Return [X, Y] of the center of cell containing provided text 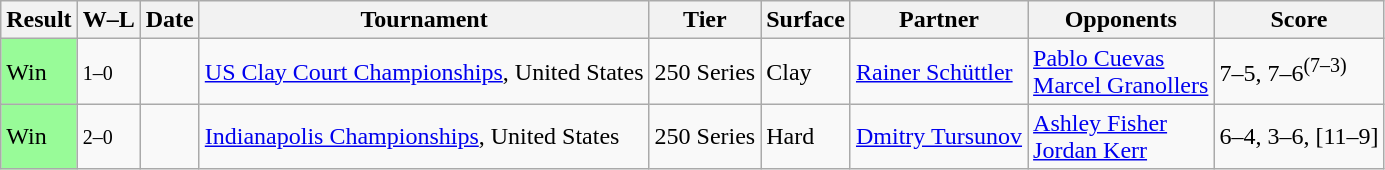
Dmitry Tursunov [938, 136]
US Clay Court Championships, United States [424, 72]
Hard [806, 136]
Date [170, 20]
Score [1299, 20]
Tier [705, 20]
1–0 [108, 72]
Opponents [1121, 20]
Result [39, 20]
7–5, 7–6(7–3) [1299, 72]
Indianapolis Championships, United States [424, 136]
Rainer Schüttler [938, 72]
2–0 [108, 136]
Ashley Fisher Jordan Kerr [1121, 136]
6–4, 3–6, [11–9] [1299, 136]
Tournament [424, 20]
Clay [806, 72]
W–L [108, 20]
Partner [938, 20]
Surface [806, 20]
Pablo Cuevas Marcel Granollers [1121, 72]
